Identify which cell holds the provided text, then report its (X, Y) central coordinate. 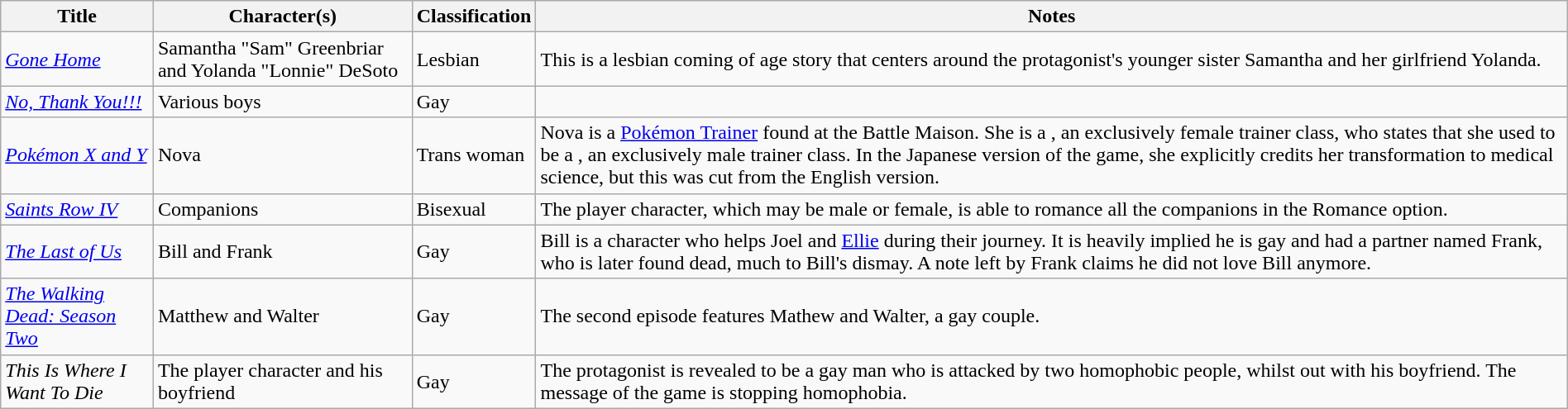
Gone Home (78, 59)
Various boys (283, 102)
Companions (283, 209)
The second episode features Mathew and Walter, a gay couple. (1052, 316)
Matthew and Walter (283, 316)
Bisexual (474, 209)
This Is Where I Want To Die (78, 382)
Notes (1052, 17)
Lesbian (474, 59)
Character(s) (283, 17)
No, Thank You!!! (78, 102)
Nova (283, 155)
The player character and his boyfriend (283, 382)
The Walking Dead: Season Two (78, 316)
The Last of Us (78, 251)
This is a lesbian coming of age story that centers around the protagonist's younger sister Samantha and her girlfriend Yolanda. (1052, 59)
Trans woman (474, 155)
Saints Row IV (78, 209)
Bill and Frank (283, 251)
Classification (474, 17)
Samantha "Sam" Greenbriar and Yolanda "Lonnie" DeSoto (283, 59)
Pokémon X and Y (78, 155)
The player character, which may be male or female, is able to romance all the companions in the Romance option. (1052, 209)
Title (78, 17)
